Capture the cell that displays the provided text and extract its [x, y] central coordinate. 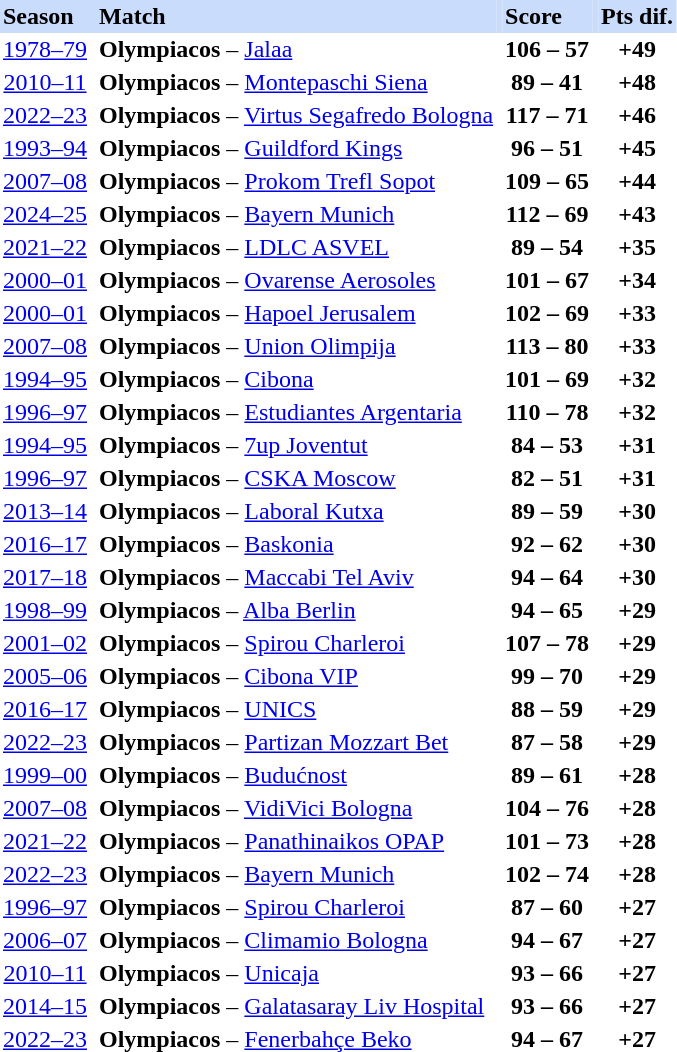
84 – 53 [547, 446]
1978–79 [45, 50]
1999–00 [45, 776]
2024–25 [45, 214]
Olympiacos – Alba Berlin [296, 610]
2006–07 [45, 940]
Pts dif. [637, 16]
Olympiacos – Cibona [296, 380]
2014–15 [45, 1006]
Match [296, 16]
+48 [637, 82]
Score [547, 16]
Olympiacos – Unicaja [296, 974]
2017–18 [45, 578]
106 – 57 [547, 50]
87 – 60 [547, 908]
2013–14 [45, 512]
117 – 71 [547, 116]
112 – 69 [547, 214]
101 – 73 [547, 842]
94 – 67 [547, 940]
Olympiacos – Estudiantes Argentaria [296, 412]
89 – 61 [547, 776]
Olympiacos – Jalaa [296, 50]
Olympiacos – Panathinaikos OPAP [296, 842]
82 – 51 [547, 478]
Olympiacos – VidiVici Bologna [296, 808]
101 – 67 [547, 280]
Olympiacos – Guildford Kings [296, 148]
Olympiacos – UNICS [296, 710]
Olympiacos – 7up Joventut [296, 446]
Olympiacos – Montepaschi Siena [296, 82]
Olympiacos – Galatasaray Liv Hospital [296, 1006]
1998–99 [45, 610]
+43 [637, 214]
+35 [637, 248]
1993–94 [45, 148]
92 – 62 [547, 544]
Olympiacos – Laboral Kutxa [296, 512]
107 – 78 [547, 644]
Olympiacos – Hapoel Jerusalem [296, 314]
Olympiacos – Prokom Trefl Sopot [296, 182]
96 – 51 [547, 148]
Olympiacos – LDLC ASVEL [296, 248]
Olympiacos – Climamio Bologna [296, 940]
89 – 59 [547, 512]
+49 [637, 50]
101 – 69 [547, 380]
Olympiacos – Virtus Segafredo Bologna [296, 116]
89 – 41 [547, 82]
Olympiacos – Budućnost [296, 776]
Olympiacos – Baskonia [296, 544]
89 – 54 [547, 248]
94 – 64 [547, 578]
88 – 59 [547, 710]
110 – 78 [547, 412]
+44 [637, 182]
102 – 74 [547, 874]
Season [45, 16]
87 – 58 [547, 742]
99 – 70 [547, 676]
+46 [637, 116]
113 – 80 [547, 346]
Olympiacos – CSKA Moscow [296, 478]
2001–02 [45, 644]
109 – 65 [547, 182]
Olympiacos – Cibona VIP [296, 676]
94 – 65 [547, 610]
+45 [637, 148]
Olympiacos – Maccabi Tel Aviv [296, 578]
102 – 69 [547, 314]
+34 [637, 280]
2005–06 [45, 676]
Olympiacos – Ovarense Aerosoles [296, 280]
Olympiacos – Union Olimpija [296, 346]
104 – 76 [547, 808]
Olympiacos – Partizan Mozzart Bet [296, 742]
